Return [X, Y] of the center of cell containing provided text 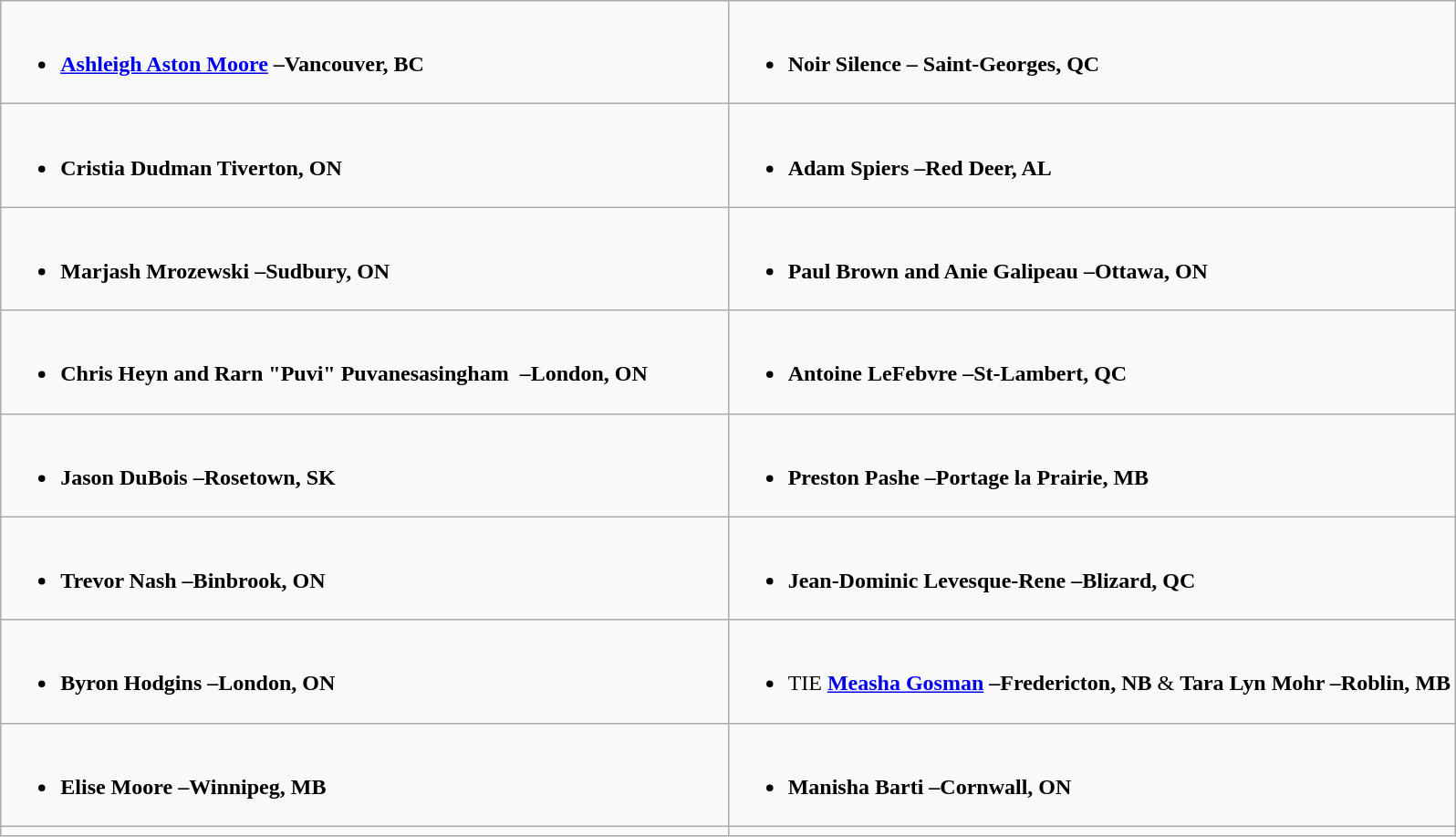
Preston Pashe –Portage la Prairie, MB [1091, 466]
Manisha Barti –Cornwall, ON [1091, 774]
TIE Measha Gosman –Fredericton, NB & Tara Lyn Mohr –Roblin, MB [1091, 672]
Elise Moore –Winnipeg, MB [365, 774]
Antoine LeFebvre –St-Lambert, QC [1091, 361]
Paul Brown and Anie Galipeau –Ottawa, ON [1091, 259]
Byron Hodgins –London, ON [365, 672]
Trevor Nash –Binbrook, ON [365, 568]
Adam Spiers –Red Deer, AL [1091, 155]
Jean-Dominic Levesque-Rene –Blizard, QC [1091, 568]
Jason DuBois –Rosetown, SK [365, 466]
Cristia Dudman Tiverton, ON [365, 155]
Ashleigh Aston Moore –Vancouver, BC [365, 53]
Chris Heyn and Rarn "Puvi" Puvanesasingham –London, ON [365, 361]
Marjash Mrozewski –Sudbury, ON [365, 259]
Noir Silence – Saint-Georges, QC [1091, 53]
